Output the [x, y] coordinate of the center of the cell containing the given text.  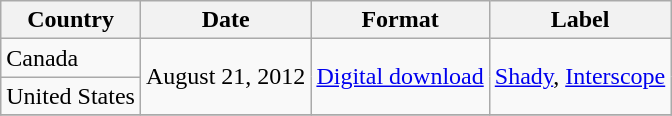
Label [580, 20]
Country [71, 20]
Date [225, 20]
Shady, Interscope [580, 77]
August 21, 2012 [225, 77]
Digital download [400, 77]
Format [400, 20]
United States [71, 96]
Canada [71, 58]
